From the cell containing the given text, extract its center point as (X, Y) coordinate. 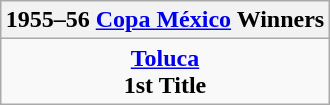
1955–56 Copa México Winners (165, 20)
Toluca1st Title (165, 72)
